Detect which cell encompasses the target text, then output its (X, Y) center coordinate. 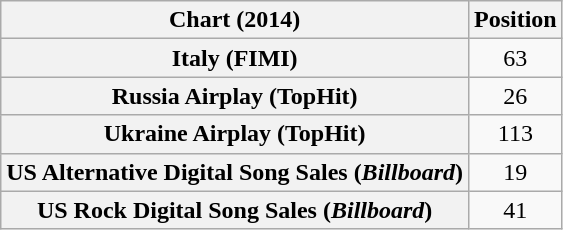
41 (515, 210)
Chart (2014) (235, 20)
Ukraine Airplay (TopHit) (235, 134)
US Alternative Digital Song Sales (Billboard) (235, 172)
26 (515, 96)
Position (515, 20)
Italy (FIMI) (235, 58)
63 (515, 58)
US Rock Digital Song Sales (Billboard) (235, 210)
Russia Airplay (TopHit) (235, 96)
19 (515, 172)
113 (515, 134)
